Extract the [x, y] coordinate from the center of the cell holding the provided text.  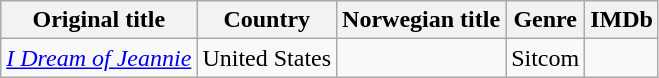
Norwegian title [422, 20]
I Dream of Jeannie [99, 58]
United States [267, 58]
IMDb [622, 20]
Genre [546, 20]
Sitcom [546, 58]
Country [267, 20]
Original title [99, 20]
